Return [X, Y] of the center of cell containing provided text 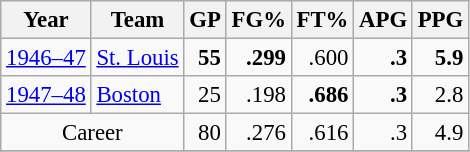
.198 [258, 95]
Boston [138, 95]
.276 [258, 133]
St. Louis [138, 58]
5.9 [440, 58]
PPG [440, 20]
1946–47 [46, 58]
Team [138, 20]
80 [205, 133]
GP [205, 20]
FG% [258, 20]
.616 [322, 133]
FT% [322, 20]
55 [205, 58]
1947–48 [46, 95]
4.9 [440, 133]
2.8 [440, 95]
Year [46, 20]
Career [92, 133]
25 [205, 95]
.600 [322, 58]
.686 [322, 95]
.299 [258, 58]
APG [384, 20]
